Detect which cell encompasses the target text, then output its [x, y] center coordinate. 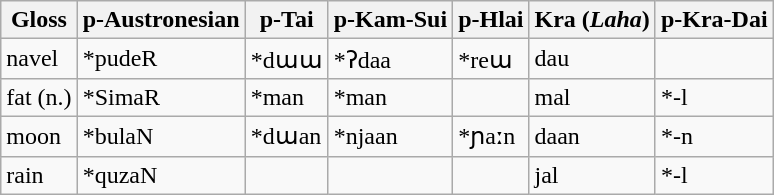
*njaan [390, 136]
*pudeR [161, 59]
*bulaN [161, 136]
*dɯan [286, 136]
rain [39, 175]
*SimaR [161, 97]
Kra (Laha) [592, 20]
*reɯ [491, 59]
p-Kra-Dai [714, 20]
daan [592, 136]
*quzaN [161, 175]
*dɯɯ [286, 59]
*-n [714, 136]
moon [39, 136]
p-Kam-Sui [390, 20]
mal [592, 97]
jal [592, 175]
fat (n.) [39, 97]
p-Hlai [491, 20]
*ɲaːn [491, 136]
p-Tai [286, 20]
*ʔdaa [390, 59]
navel [39, 59]
Gloss [39, 20]
p-Austronesian [161, 20]
dau [592, 59]
